Identify which cell holds the provided text, then report its (x, y) central coordinate. 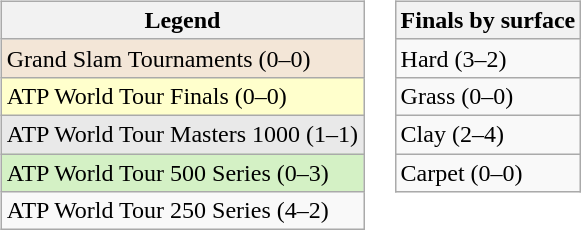
Grass (0–0) (488, 96)
Carpet (0–0) (488, 173)
Legend (182, 20)
Grand Slam Tournaments (0–0) (182, 58)
ATP World Tour 250 Series (4–2) (182, 211)
ATP World Tour Masters 1000 (1–1) (182, 134)
Clay (2–4) (488, 134)
ATP World Tour Finals (0–0) (182, 96)
Finals by surface (488, 20)
ATP World Tour 500 Series (0–3) (182, 173)
Hard (3–2) (488, 58)
